Pinpoint the cell where the given text exists, returning its (X, Y) midpoint coordinate. 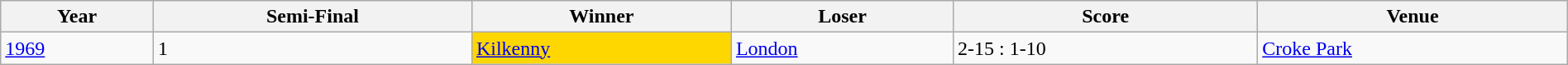
1969 (78, 48)
Croke Park (1413, 48)
Venue (1413, 17)
Loser (842, 17)
Year (78, 17)
Score (1106, 17)
Semi-Final (313, 17)
2-15 : 1-10 (1106, 48)
Winner (601, 17)
Kilkenny (601, 48)
1 (313, 48)
London (842, 48)
